From the cell containing the given text, extract its center point as [x, y] coordinate. 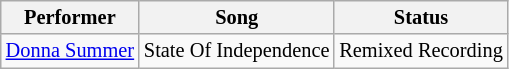
Status [420, 17]
Performer [70, 17]
Remixed Recording [420, 51]
Song [236, 17]
Donna Summer [70, 51]
State Of Independence [236, 51]
